Extract the (x, y) coordinate from the center of the cell holding the provided text.  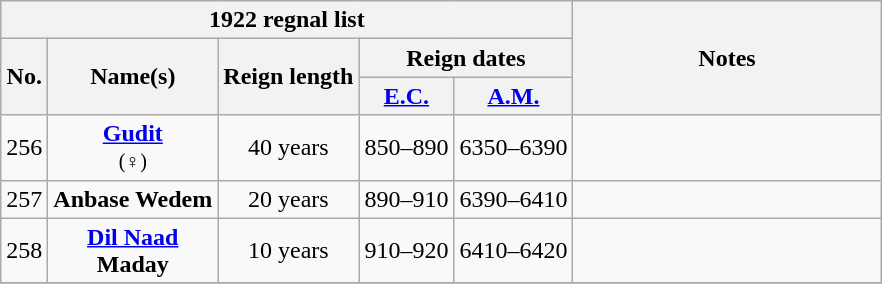
Gudit(♀) (133, 148)
20 years (288, 199)
258 (24, 250)
Name(s) (133, 77)
Reign length (288, 77)
40 years (288, 148)
256 (24, 148)
257 (24, 199)
No. (24, 77)
850–890 (406, 148)
890–910 (406, 199)
1922 regnal list (287, 20)
A.M. (514, 96)
E.C. (406, 96)
Anbase Wedem (133, 199)
Dil NaadMaday (133, 250)
Notes (727, 58)
Reign dates (466, 58)
6390–6410 (514, 199)
10 years (288, 250)
910–920 (406, 250)
6350–6390 (514, 148)
6410–6420 (514, 250)
